Output the (X, Y) coordinate of the center of the cell containing the given text.  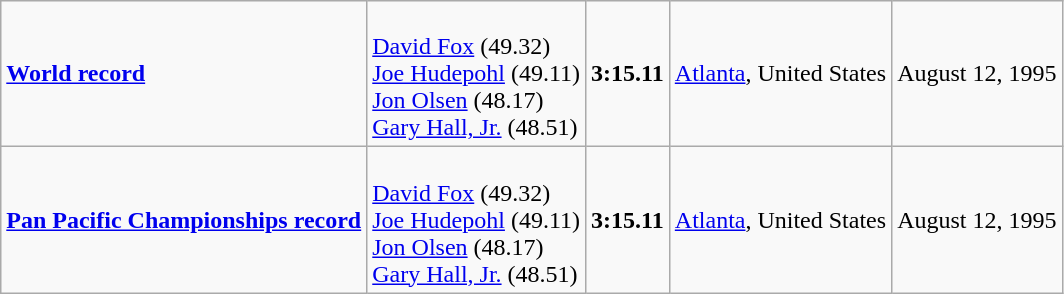
David Fox (49.32) Joe Hudepohl (49.11)Jon Olsen (48.17)Gary Hall, Jr. (48.51) (476, 74)
David Fox (49.32)Joe Hudepohl (49.11)Jon Olsen (48.17)Gary Hall, Jr. (48.51) (476, 220)
World record (184, 74)
Pan Pacific Championships record (184, 220)
